Provide the (x, y) coordinate of the cell's center where the given text is located.  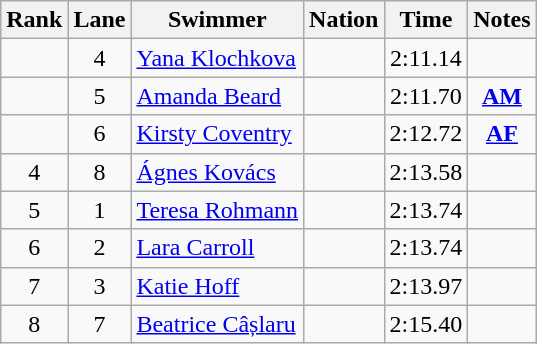
AF (502, 134)
Lane (100, 20)
Nation (344, 20)
2:15.40 (426, 324)
Katie Hoff (218, 286)
Time (426, 20)
Beatrice Câșlaru (218, 324)
Notes (502, 20)
Yana Klochkova (218, 58)
2:11.14 (426, 58)
AM (502, 96)
2 (100, 248)
1 (100, 210)
Teresa Rohmann (218, 210)
Ágnes Kovács (218, 172)
Lara Carroll (218, 248)
Rank (34, 20)
2:12.72 (426, 134)
2:13.58 (426, 172)
3 (100, 286)
Swimmer (218, 20)
2:11.70 (426, 96)
Kirsty Coventry (218, 134)
Amanda Beard (218, 96)
2:13.97 (426, 286)
